Return [X, Y] of the center of cell containing provided text 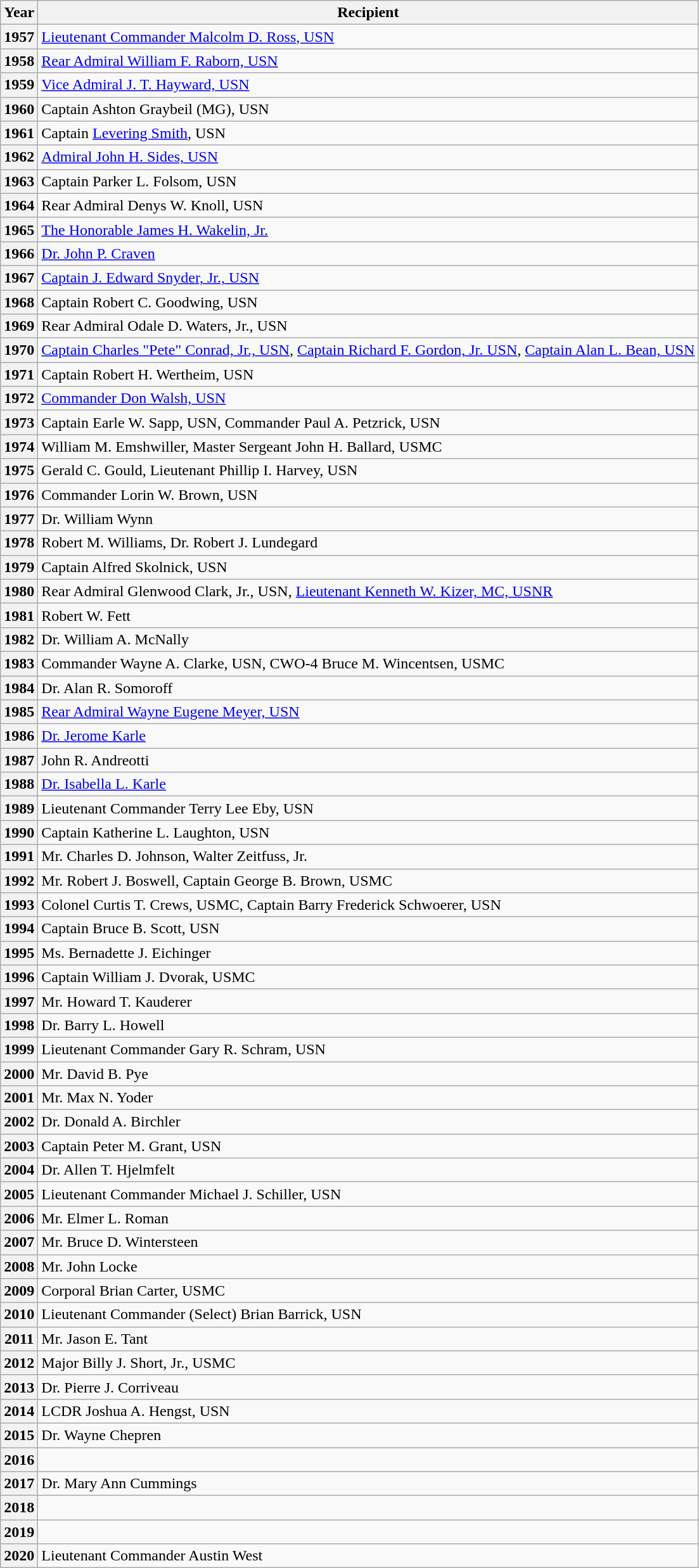
1978 [19, 543]
Mr. Jason E. Tant [368, 1339]
Vice Admiral J. T. Hayward, USN [368, 85]
2008 [19, 1266]
1959 [19, 85]
Rear Admiral Wayne Eugene Meyer, USN [368, 712]
1990 [19, 832]
Gerald C. Gould, Lieutenant Phillip I. Harvey, USN [368, 471]
2013 [19, 1387]
1966 [19, 253]
1974 [19, 447]
1967 [19, 277]
Dr. William A. McNally [368, 639]
Captain Levering Smith, USN [368, 133]
LCDR Joshua A. Hengst, USN [368, 1411]
Captain J. Edward Snyder, Jr., USN [368, 277]
Rear Admiral Odale D. Waters, Jr., USN [368, 326]
Commander Don Walsh, USN [368, 398]
Lieutenant Commander Michael J. Schiller, USN [368, 1194]
1997 [19, 1001]
Dr. Alan R. Somoroff [368, 687]
Mr. Howard T. Kauderer [368, 1001]
2003 [19, 1146]
2006 [19, 1218]
Captain Bruce B. Scott, USN [368, 929]
2002 [19, 1122]
Captain Robert C. Goodwing, USN [368, 302]
Mr. Elmer L. Roman [368, 1218]
1979 [19, 567]
Captain Parker L. Folsom, USN [368, 181]
2000 [19, 1074]
2001 [19, 1098]
1958 [19, 61]
Captain Robert H. Wertheim, USN [368, 374]
1993 [19, 905]
Commander Lorin W. Brown, USN [368, 495]
Corporal Brian Carter, USMC [368, 1291]
1980 [19, 591]
Captain Charles "Pete" Conrad, Jr., USN, Captain Richard F. Gordon, Jr. USN, Captain Alan L. Bean, USN [368, 350]
1973 [19, 423]
Captain Earle W. Sapp, USN, Commander Paul A. Petzrick, USN [368, 423]
Major Billy J. Short, Jr., USMC [368, 1363]
1960 [19, 109]
Lieutenant Commander Terry Lee Eby, USN [368, 808]
Robert M. Williams, Dr. Robert J. Lundegard [368, 543]
Recipient [368, 13]
2007 [19, 1242]
1987 [19, 760]
Admiral John H. Sides, USN [368, 157]
2020 [19, 1556]
Mr. John Locke [368, 1266]
John R. Andreotti [368, 760]
1983 [19, 663]
Dr. Donald A. Birchler [368, 1122]
Captain William J. Dvorak, USMC [368, 977]
2018 [19, 1508]
1985 [19, 712]
1969 [19, 326]
2004 [19, 1170]
1977 [19, 519]
Captain Peter M. Grant, USN [368, 1146]
1998 [19, 1025]
1961 [19, 133]
1970 [19, 350]
1991 [19, 857]
Rear Admiral Denys W. Knoll, USN [368, 205]
Ms. Bernadette J. Eichinger [368, 953]
Dr. Wayne Chepren [368, 1435]
Colonel Curtis T. Crews, USMC, Captain Barry Frederick Schwoerer, USN [368, 905]
Rear Admiral Glenwood Clark, Jr., USN, Lieutenant Kenneth W. Kizer, MC, USNR [368, 591]
Mr. Charles D. Johnson, Walter Zeitfuss, Jr. [368, 857]
2016 [19, 1459]
1986 [19, 736]
Lieutenant Commander Austin West [368, 1556]
1994 [19, 929]
Mr. Max N. Yoder [368, 1098]
1988 [19, 784]
2011 [19, 1339]
Rear Admiral William F. Raborn, USN [368, 61]
2012 [19, 1363]
Dr. Isabella L. Karle [368, 784]
1976 [19, 495]
Lieutenant Commander (Select) Brian Barrick, USN [368, 1315]
Captain Ashton Graybeil (MG), USN [368, 109]
1996 [19, 977]
2009 [19, 1291]
1964 [19, 205]
Dr. Allen T. Hjelmfelt [368, 1170]
2017 [19, 1484]
2010 [19, 1315]
Mr. Bruce D. Wintersteen [368, 1242]
1999 [19, 1049]
2005 [19, 1194]
1975 [19, 471]
1968 [19, 302]
Lieutenant Commander Malcolm D. Ross, USN [368, 37]
1972 [19, 398]
1984 [19, 687]
Year [19, 13]
1989 [19, 808]
Robert W. Fett [368, 615]
Commander Wayne A. Clarke, USN, CWO-4 Bruce M. Wincentsen, USMC [368, 663]
William M. Emshwiller, Master Sergeant John H. Ballard, USMC [368, 447]
Captain Katherine L. Laughton, USN [368, 832]
1971 [19, 374]
1982 [19, 639]
Dr. Barry L. Howell [368, 1025]
1981 [19, 615]
Lieutenant Commander Gary R. Schram, USN [368, 1049]
1995 [19, 953]
Dr. William Wynn [368, 519]
1962 [19, 157]
The Honorable James H. Wakelin, Jr. [368, 229]
Mr. David B. Pye [368, 1074]
Dr. Jerome Karle [368, 736]
Mr. Robert J. Boswell, Captain George B. Brown, USMC [368, 881]
1965 [19, 229]
1963 [19, 181]
Dr. John P. Craven [368, 253]
2014 [19, 1411]
Dr. Mary Ann Cummings [368, 1484]
1957 [19, 37]
Captain Alfred Skolnick, USN [368, 567]
2015 [19, 1435]
2019 [19, 1532]
Dr. Pierre J. Corriveau [368, 1387]
1992 [19, 881]
